Determine the (x, y) coordinate at the center of the cell enclosing the given text.  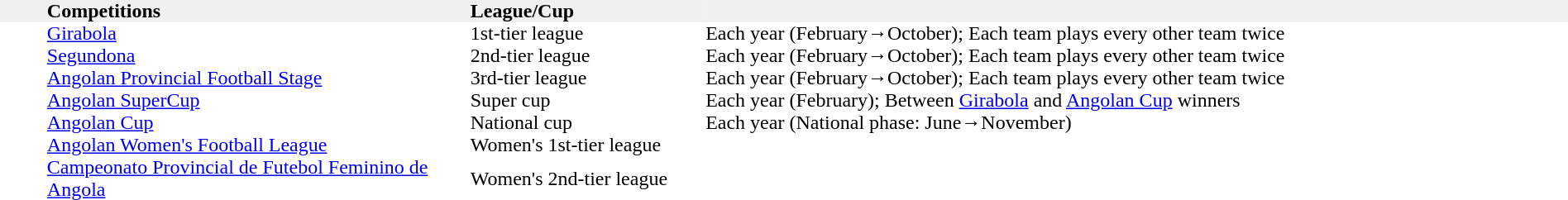
Angolan Provincial Football Stage (259, 78)
League/Cup (588, 12)
Super cup (588, 101)
Angolan Cup (259, 122)
2nd-tier league (588, 56)
Each year (February); Between Girabola and Angolan Cup winners (1136, 101)
National cup (588, 122)
Competitions (259, 12)
Women's 1st-tier league (588, 145)
Girabola (259, 33)
Segundona (259, 56)
Each year (National phase: June→November) (1136, 122)
3rd-tier league (588, 78)
1st-tier league (588, 33)
Angolan Women's Football League (259, 145)
Angolan SuperCup (259, 101)
